For the text-containing cell, return its midpoint in (X, Y) coordinate format. 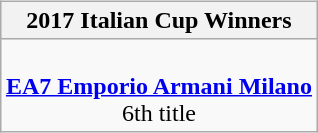
2017 Italian Cup Winners (158, 20)
EA7 Emporio Armani Milano6th title (158, 85)
